For the text-containing cell, return its midpoint in [x, y] coordinate format. 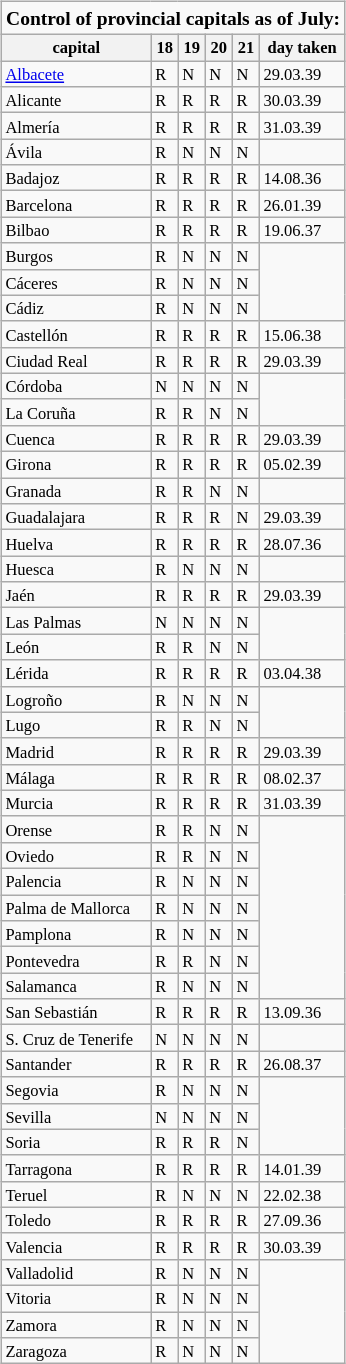
13.09.36 [302, 1012]
19 [192, 48]
Alicante [76, 100]
Almería [76, 126]
S. Cruz de Tenerife [76, 1038]
Murcia [76, 803]
Segovia [76, 1090]
Valladolid [76, 1272]
Zamora [76, 1325]
Badajoz [76, 178]
Castellón [76, 334]
Huesca [76, 569]
Vitoria [76, 1299]
19.06.37 [302, 230]
18 [164, 48]
La Coruña [76, 412]
28.07.36 [302, 543]
21 [246, 48]
Girona [76, 465]
Cuenca [76, 438]
Huelva [76, 543]
Oviedo [76, 855]
08.02.37 [302, 777]
Guadalajara [76, 517]
Lugo [76, 725]
Control of provincial capitals as of July: [172, 18]
Málaga [76, 777]
day taken [302, 48]
Jaén [76, 595]
Barcelona [76, 204]
Soria [76, 1142]
Orense [76, 829]
Ciudad Real [76, 360]
20 [218, 48]
Cádiz [76, 308]
Teruel [76, 1194]
Albacete [76, 74]
26.08.37 [302, 1064]
San Sebastián [76, 1012]
Toledo [76, 1220]
14.01.39 [302, 1168]
Santander [76, 1064]
Bilbao [76, 230]
Lérida [76, 673]
Tarragona [76, 1168]
Córdoba [76, 386]
Madrid [76, 751]
Burgos [76, 256]
Ávila [76, 152]
15.06.38 [302, 334]
22.02.38 [302, 1194]
27.09.36 [302, 1220]
Palencia [76, 882]
Logroño [76, 699]
Zaragoza [76, 1351]
León [76, 647]
Pontevedra [76, 960]
Salamanca [76, 986]
Palma de Mallorca [76, 908]
03.04.38 [302, 673]
05.02.39 [302, 465]
14.08.36 [302, 178]
Valencia [76, 1246]
26.01.39 [302, 204]
Sevilla [76, 1116]
capital [76, 48]
Pamplona [76, 934]
Granada [76, 491]
Cáceres [76, 282]
Las Palmas [76, 621]
